Detect which cell encompasses the target text, then output its [x, y] center coordinate. 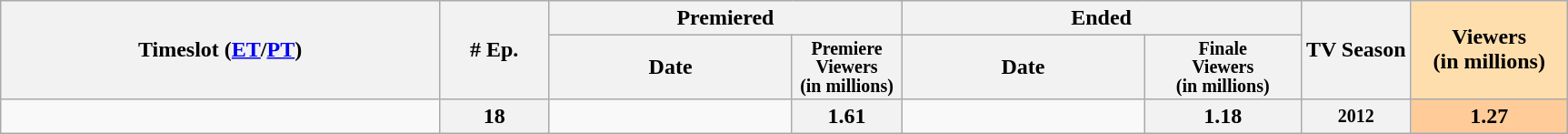
Ended [1102, 18]
Viewers(in millions) [1489, 50]
TV Season [1356, 50]
2012 [1356, 116]
1.27 [1489, 116]
1.61 [847, 116]
18 [494, 116]
Premiered [725, 18]
# Ep. [494, 50]
FinaleViewers(in millions) [1223, 67]
Timeslot (ET/PT) [220, 50]
PremiereViewers(in millions) [847, 67]
1.18 [1223, 116]
